From the cell containing the given text, extract its center point as (X, Y) coordinate. 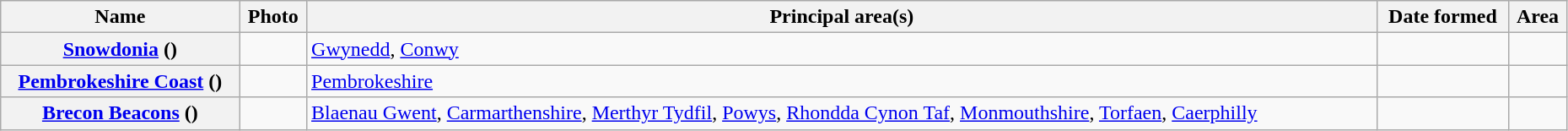
Name (120, 17)
Photo (273, 17)
Brecon Beacons () (120, 113)
Blaenau Gwent, Carmarthenshire, Merthyr Tydfil, Powys, Rhondda Cynon Taf, Monmouthshire, Torfaen, Caerphilly (842, 113)
Pembrokeshire (842, 81)
Area (1538, 17)
Date formed (1442, 17)
Gwynedd, Conwy (842, 49)
Snowdonia () (120, 49)
Pembrokeshire Coast () (120, 81)
Principal area(s) (842, 17)
